Extract the [x, y] coordinate from the center of the cell holding the provided text.  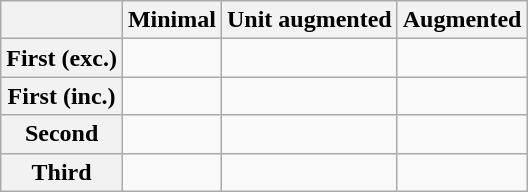
First (inc.) [62, 96]
Third [62, 172]
First (exc.) [62, 58]
Augmented [462, 20]
Minimal [172, 20]
Unit augmented [309, 20]
Second [62, 134]
